Capture the cell that displays the provided text and extract its (x, y) central coordinate. 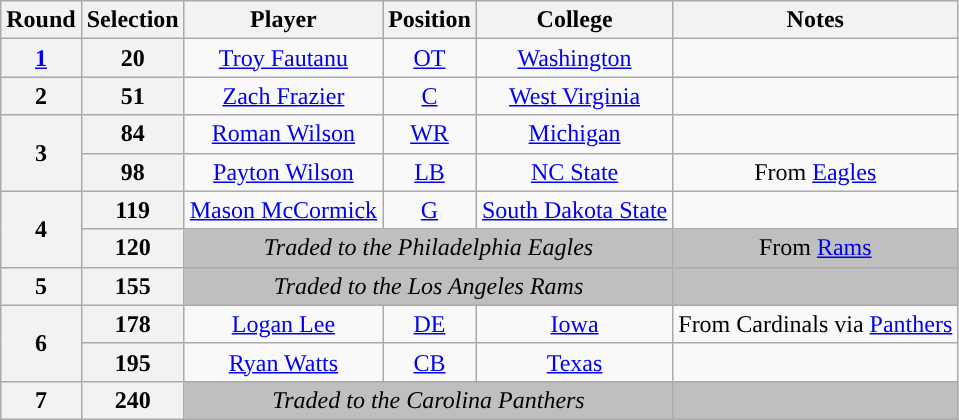
College (574, 20)
Position (430, 20)
Payton Wilson (283, 172)
Zach Frazier (283, 96)
3 (41, 153)
120 (132, 248)
Selection (132, 20)
178 (132, 324)
Traded to the Los Angeles Rams (428, 286)
OT (430, 58)
Traded to the Philadelphia Eagles (428, 248)
NC State (574, 172)
6 (41, 343)
Michigan (574, 134)
CB (430, 362)
119 (132, 210)
2 (41, 96)
West Virginia (574, 96)
LB (430, 172)
Round (41, 20)
98 (132, 172)
Traded to the Carolina Panthers (428, 400)
From Eagles (816, 172)
Texas (574, 362)
Mason McCormick (283, 210)
155 (132, 286)
From Cardinals via Panthers (816, 324)
Roman Wilson (283, 134)
Troy Fautanu (283, 58)
Notes (816, 20)
1 (41, 58)
WR (430, 134)
C (430, 96)
From Rams (816, 248)
5 (41, 286)
Iowa (574, 324)
240 (132, 400)
4 (41, 229)
84 (132, 134)
195 (132, 362)
51 (132, 96)
7 (41, 400)
Player (283, 20)
DE (430, 324)
G (430, 210)
South Dakota State (574, 210)
Logan Lee (283, 324)
Washington (574, 58)
20 (132, 58)
Ryan Watts (283, 362)
